Identify which cell holds the provided text, then report its (x, y) central coordinate. 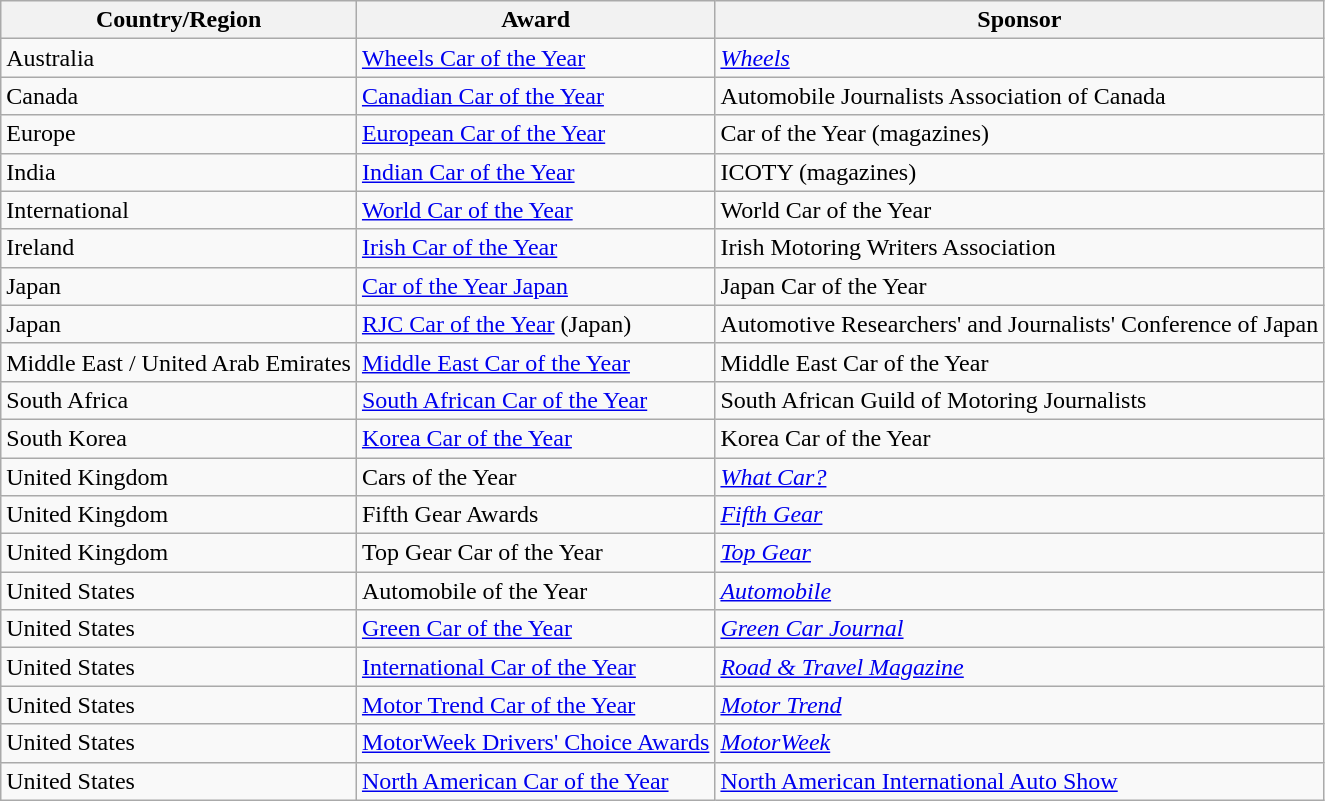
Cars of the Year (535, 477)
Wheels Car of the Year (535, 58)
International Car of the Year (535, 667)
Ireland (179, 248)
North American Car of the Year (535, 781)
Automobile of the Year (535, 591)
Top Gear Car of the Year (535, 553)
India (179, 172)
European Car of the Year (535, 134)
Wheels (1020, 58)
International (179, 210)
Middle East / United Arab Emirates (179, 362)
ICOTY (magazines) (1020, 172)
Fifth Gear (1020, 515)
South African Guild of Motoring Journalists (1020, 400)
Motor Trend (1020, 705)
Japan Car of the Year (1020, 286)
South Korea (179, 438)
Top Gear (1020, 553)
Car of the Year Japan (535, 286)
What Car? (1020, 477)
Automobile Journalists Association of Canada (1020, 96)
Australia (179, 58)
South Africa (179, 400)
Irish Car of the Year (535, 248)
Sponsor (1020, 20)
South African Car of the Year (535, 400)
Green Car Journal (1020, 629)
Car of the Year (magazines) (1020, 134)
Europe (179, 134)
Award (535, 20)
Motor Trend Car of the Year (535, 705)
Country/Region (179, 20)
Automobile (1020, 591)
MotorWeek Drivers' Choice Awards (535, 743)
Fifth Gear Awards (535, 515)
MotorWeek (1020, 743)
Green Car of the Year (535, 629)
Road & Travel Magazine (1020, 667)
North American International Auto Show (1020, 781)
Indian Car of the Year (535, 172)
Canada (179, 96)
RJC Car of the Year (Japan) (535, 324)
Irish Motoring Writers Association (1020, 248)
Canadian Car of the Year (535, 96)
Automotive Researchers' and Journalists' Conference of Japan (1020, 324)
